Scan for the cell matching the given text and deliver its (X, Y) coordinate at center. 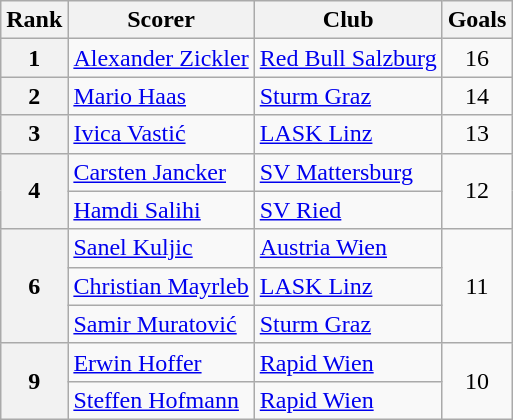
Christian Mayrleb (161, 286)
Ivica Vastić (161, 134)
Steffen Hofmann (161, 400)
Samir Muratović (161, 324)
SV Ried (348, 210)
16 (477, 58)
6 (34, 286)
3 (34, 134)
9 (34, 381)
Scorer (161, 20)
Rank (34, 20)
SV Mattersburg (348, 172)
Sanel Kuljic (161, 248)
1 (34, 58)
10 (477, 381)
4 (34, 191)
14 (477, 96)
Hamdi Salihi (161, 210)
Carsten Jancker (161, 172)
Erwin Hoffer (161, 362)
Mario Haas (161, 96)
12 (477, 191)
11 (477, 286)
Goals (477, 20)
Red Bull Salzburg (348, 58)
2 (34, 96)
Club (348, 20)
Alexander Zickler (161, 58)
Austria Wien (348, 248)
13 (477, 134)
